Scan for the cell matching the given text and deliver its (x, y) coordinate at center. 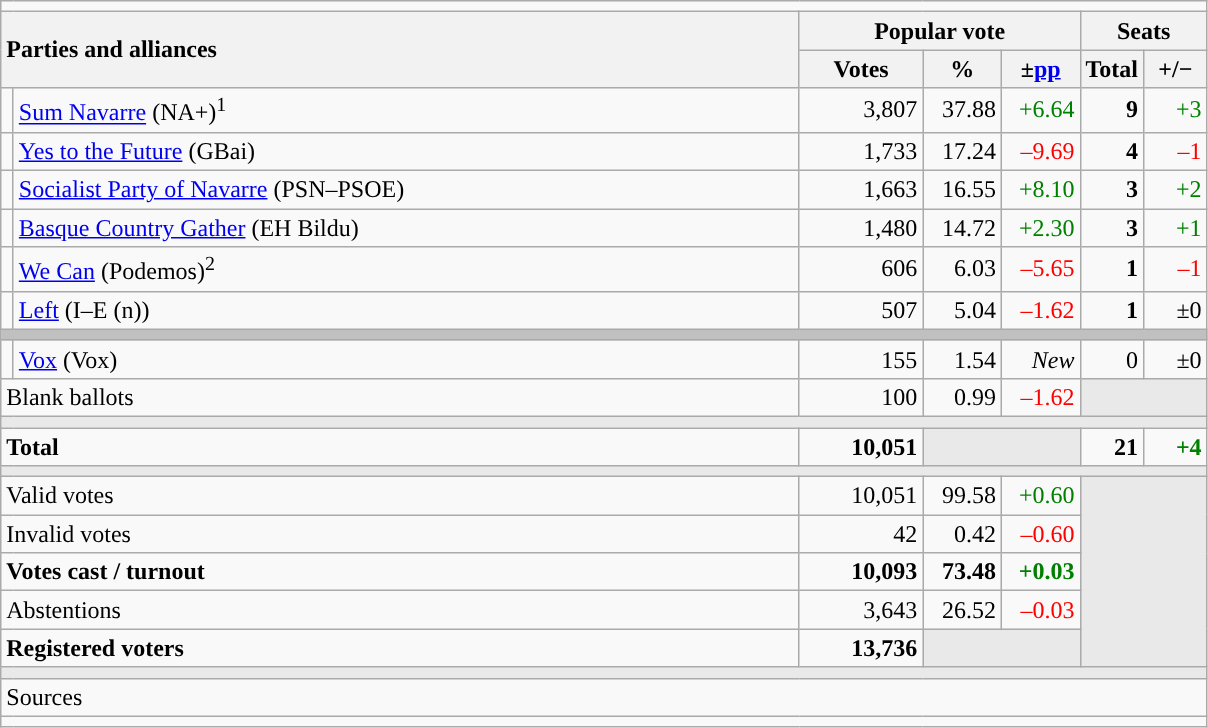
14.72 (962, 228)
1,733 (861, 151)
+1 (1176, 228)
Sources (604, 697)
9 (1112, 110)
3,807 (861, 110)
Left (I–E (n)) (406, 310)
Votes cast / turnout (400, 572)
1,480 (861, 228)
1,663 (861, 190)
+6.64 (1040, 110)
0 (1112, 359)
Vox (Vox) (406, 359)
100 (861, 397)
Blank ballots (400, 397)
37.88 (962, 110)
We Can (Podemos)2 (406, 270)
Parties and alliances (400, 50)
Abstentions (400, 610)
Registered voters (400, 648)
5.04 (962, 310)
+0.60 (1040, 496)
Votes (861, 69)
+2 (1176, 190)
+8.10 (1040, 190)
3,643 (861, 610)
+2.30 (1040, 228)
42 (861, 534)
26.52 (962, 610)
Sum Navarre (NA+)1 (406, 110)
73.48 (962, 572)
0.99 (962, 397)
±pp (1040, 69)
155 (861, 359)
–0.60 (1040, 534)
% (962, 69)
17.24 (962, 151)
16.55 (962, 190)
Valid votes (400, 496)
+3 (1176, 110)
21 (1112, 447)
Basque Country Gather (EH Bildu) (406, 228)
+4 (1176, 447)
507 (861, 310)
13,736 (861, 648)
Popular vote (940, 31)
Yes to the Future (GBai) (406, 151)
Socialist Party of Navarre (PSN–PSOE) (406, 190)
606 (861, 270)
–9.69 (1040, 151)
Seats (1144, 31)
+0.03 (1040, 572)
–0.03 (1040, 610)
+/− (1176, 69)
99.58 (962, 496)
4 (1112, 151)
Invalid votes (400, 534)
–5.65 (1040, 270)
New (1040, 359)
10,093 (861, 572)
6.03 (962, 270)
1.54 (962, 359)
0.42 (962, 534)
